Extract the [X, Y] coordinate from the center of the cell holding the provided text.  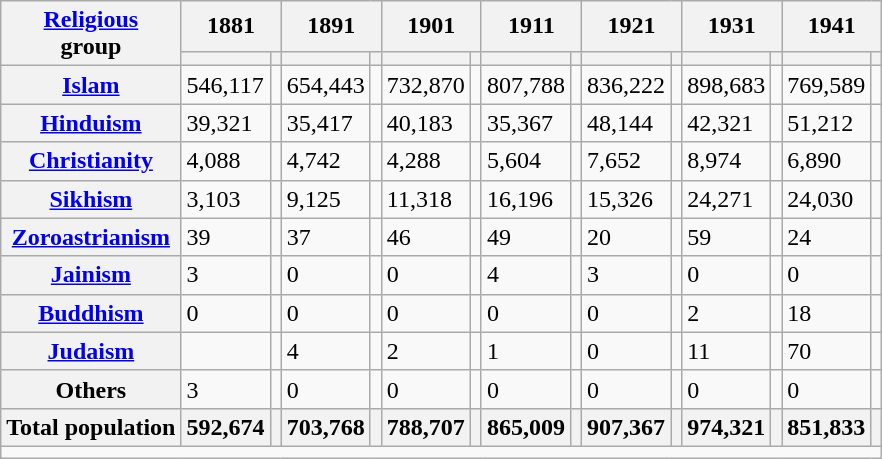
974,321 [726, 427]
788,707 [426, 427]
20 [626, 237]
Religiousgroup [91, 34]
4,742 [326, 161]
15,326 [626, 199]
Buddhism [91, 313]
40,183 [426, 123]
42,321 [726, 123]
24,030 [826, 199]
732,870 [426, 85]
Total population [91, 427]
Christianity [91, 161]
Zoroastrianism [91, 237]
Hinduism [91, 123]
16,196 [526, 199]
Judaism [91, 351]
5,604 [526, 161]
654,443 [326, 85]
39,321 [226, 123]
1881 [231, 26]
1901 [431, 26]
59 [726, 237]
Islam [91, 85]
1931 [732, 26]
4,088 [226, 161]
39 [226, 237]
1891 [331, 26]
865,009 [526, 427]
836,222 [626, 85]
Sikhism [91, 199]
703,768 [326, 427]
898,683 [726, 85]
49 [526, 237]
3,103 [226, 199]
9,125 [326, 199]
592,674 [226, 427]
907,367 [626, 427]
8,974 [726, 161]
51,212 [826, 123]
11 [726, 351]
37 [326, 237]
1 [526, 351]
24 [826, 237]
11,318 [426, 199]
46 [426, 237]
35,367 [526, 123]
769,589 [826, 85]
Others [91, 389]
1911 [531, 26]
1921 [632, 26]
851,833 [826, 427]
35,417 [326, 123]
24,271 [726, 199]
18 [826, 313]
Jainism [91, 275]
48,144 [626, 123]
1941 [832, 26]
70 [826, 351]
6,890 [826, 161]
807,788 [526, 85]
7,652 [626, 161]
546,117 [226, 85]
4,288 [426, 161]
